Pinpoint the cell where the given text exists, returning its (x, y) midpoint coordinate. 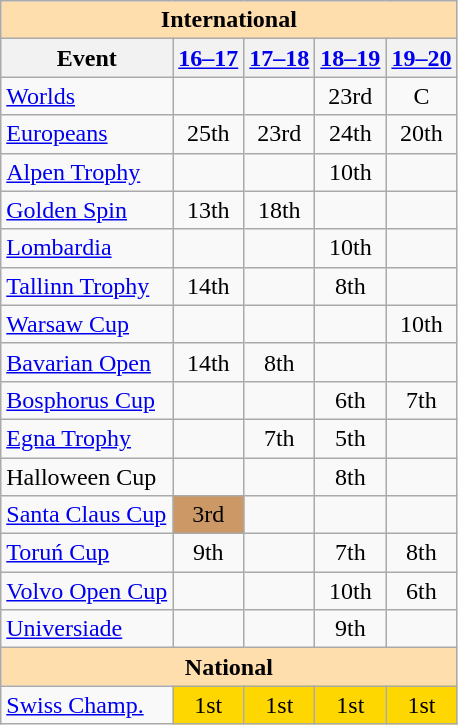
3rd (208, 515)
Golden Spin (87, 210)
Europeans (87, 134)
Swiss Champ. (87, 705)
Event (87, 58)
Egna Trophy (87, 438)
24th (350, 134)
13th (208, 210)
5th (350, 438)
Tallinn Trophy (87, 286)
Halloween Cup (87, 477)
Toruń Cup (87, 553)
Volvo Open Cup (87, 591)
Universiade (87, 629)
National (229, 667)
20th (422, 134)
C (422, 96)
Santa Claus Cup (87, 515)
International (229, 20)
Bavarian Open (87, 362)
17–18 (280, 58)
16–17 (208, 58)
18th (280, 210)
19–20 (422, 58)
Lombardia (87, 248)
Worlds (87, 96)
18–19 (350, 58)
Warsaw Cup (87, 324)
25th (208, 134)
Bosphorus Cup (87, 400)
Alpen Trophy (87, 172)
